Scan for the cell matching the given text and deliver its (X, Y) coordinate at center. 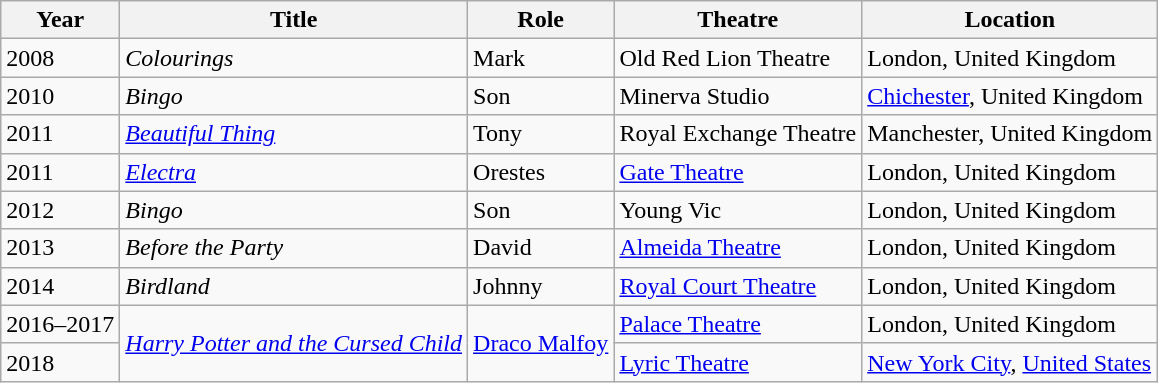
Johnny (541, 286)
Role (541, 20)
Young Vic (738, 210)
2010 (60, 96)
Gate Theatre (738, 172)
Colourings (294, 58)
2012 (60, 210)
Palace Theatre (738, 324)
2016–2017 (60, 324)
2018 (60, 362)
Location (1010, 20)
Manchester, United Kingdom (1010, 134)
2014 (60, 286)
Birdland (294, 286)
Lyric Theatre (738, 362)
Tony (541, 134)
Theatre (738, 20)
2008 (60, 58)
Old Red Lion Theatre (738, 58)
Chichester, United Kingdom (1010, 96)
Minerva Studio (738, 96)
Orestes (541, 172)
Year (60, 20)
Almeida Theatre (738, 248)
Mark (541, 58)
Draco Malfoy (541, 343)
Before the Party (294, 248)
New York City, United States (1010, 362)
Royal Court Theatre (738, 286)
Beautiful Thing (294, 134)
Electra (294, 172)
David (541, 248)
Royal Exchange Theatre (738, 134)
2013 (60, 248)
Harry Potter and the Cursed Child (294, 343)
Title (294, 20)
